Identify which cell holds the provided text, then report its [x, y] central coordinate. 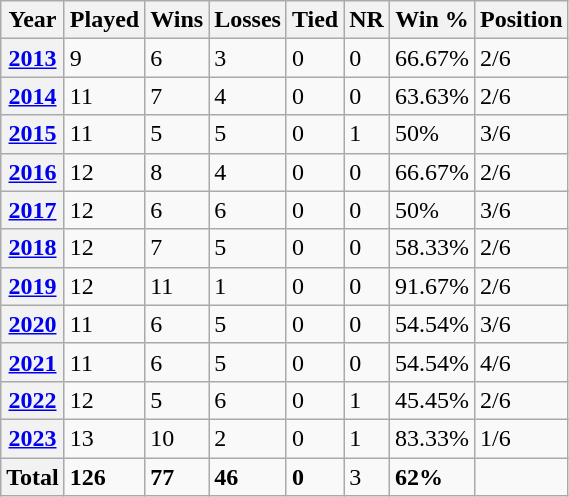
2022 [33, 400]
8 [177, 172]
46 [248, 477]
Played [104, 20]
Win % [432, 20]
NR [367, 20]
Total [33, 477]
2 [248, 438]
2014 [33, 96]
1/6 [521, 438]
45.45% [432, 400]
2018 [33, 248]
Year [33, 20]
62% [432, 477]
2019 [33, 286]
2021 [33, 362]
83.33% [432, 438]
91.67% [432, 286]
Wins [177, 20]
Position [521, 20]
2020 [33, 324]
77 [177, 477]
63.63% [432, 96]
126 [104, 477]
2016 [33, 172]
2015 [33, 134]
9 [104, 58]
Tied [314, 20]
58.33% [432, 248]
2017 [33, 210]
Losses [248, 20]
4/6 [521, 362]
13 [104, 438]
2013 [33, 58]
10 [177, 438]
2023 [33, 438]
